Return [x, y] of the center of cell containing provided text 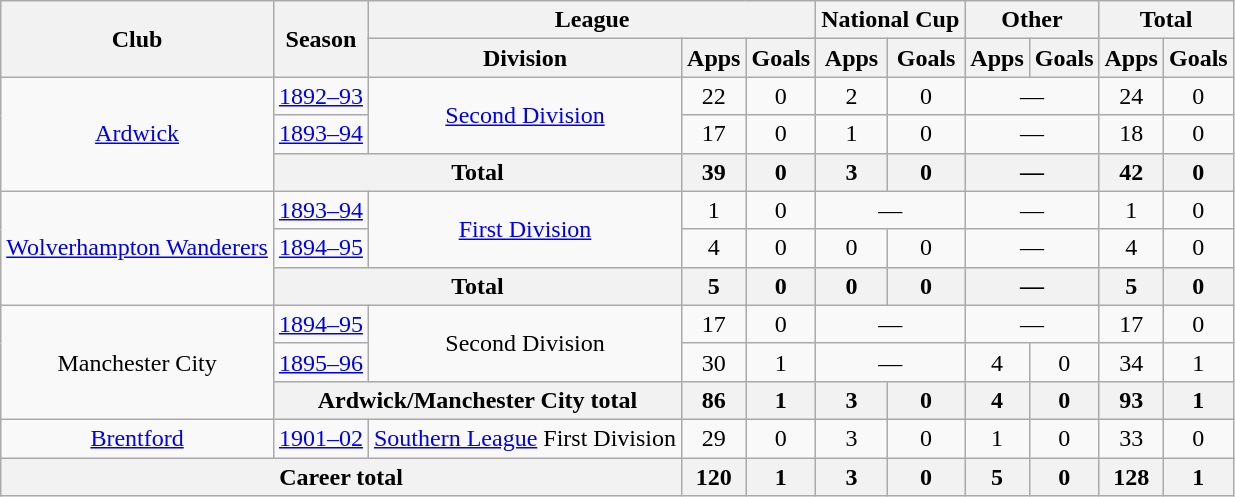
Southern League First Division [524, 438]
Ardwick [138, 134]
30 [714, 362]
Other [1032, 20]
120 [714, 477]
1895–96 [320, 362]
24 [1131, 96]
128 [1131, 477]
Division [524, 58]
Career total [342, 477]
1892–93 [320, 96]
Ardwick/Manchester City total [477, 400]
33 [1131, 438]
86 [714, 400]
National Cup [890, 20]
Brentford [138, 438]
League [592, 20]
Club [138, 39]
Wolverhampton Wanderers [138, 248]
Manchester City [138, 362]
42 [1131, 172]
2 [852, 96]
First Division [524, 229]
29 [714, 438]
1901–02 [320, 438]
Season [320, 39]
93 [1131, 400]
34 [1131, 362]
18 [1131, 134]
22 [714, 96]
39 [714, 172]
